Determine the (X, Y) coordinate at the center of the cell enclosing the given text.  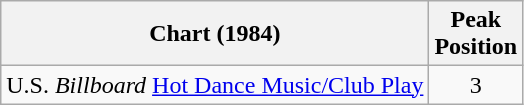
3 (476, 85)
U.S. Billboard Hot Dance Music/Club Play (215, 85)
Chart (1984) (215, 34)
PeakPosition (476, 34)
